Determine the (X, Y) coordinate at the center of the cell enclosing the given text.  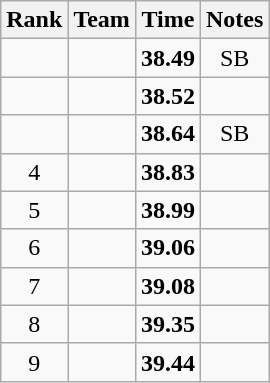
5 (34, 210)
Notes (234, 20)
38.52 (168, 96)
6 (34, 248)
39.06 (168, 248)
7 (34, 286)
38.49 (168, 58)
4 (34, 172)
39.44 (168, 362)
Time (168, 20)
39.08 (168, 286)
39.35 (168, 324)
38.64 (168, 134)
9 (34, 362)
8 (34, 324)
Rank (34, 20)
38.99 (168, 210)
38.83 (168, 172)
Team (102, 20)
